Provide the [X, Y] coordinate of the cell's center where the given text is located.  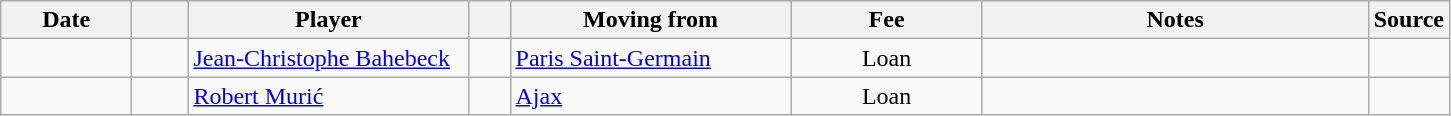
Fee [886, 20]
Ajax [650, 96]
Robert Murić [328, 96]
Paris Saint-Germain [650, 58]
Date [66, 20]
Notes [1175, 20]
Moving from [650, 20]
Source [1408, 20]
Jean-Christophe Bahebeck [328, 58]
Player [328, 20]
